From the cell containing the given text, extract its center point as (x, y) coordinate. 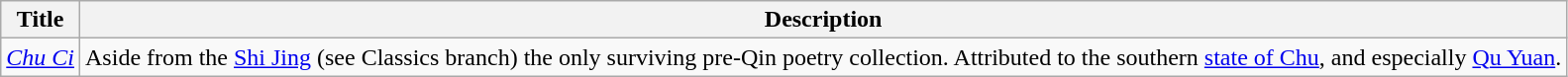
Chu Ci (41, 57)
Title (41, 20)
Description (824, 20)
